Pinpoint the cell where the given text exists, returning its (X, Y) midpoint coordinate. 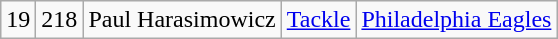
Tackle (318, 20)
Paul Harasimowicz (182, 20)
19 (18, 20)
218 (60, 20)
Philadelphia Eagles (456, 20)
